Return the (X, Y) coordinate for the center point of the cell that contains the specified text.  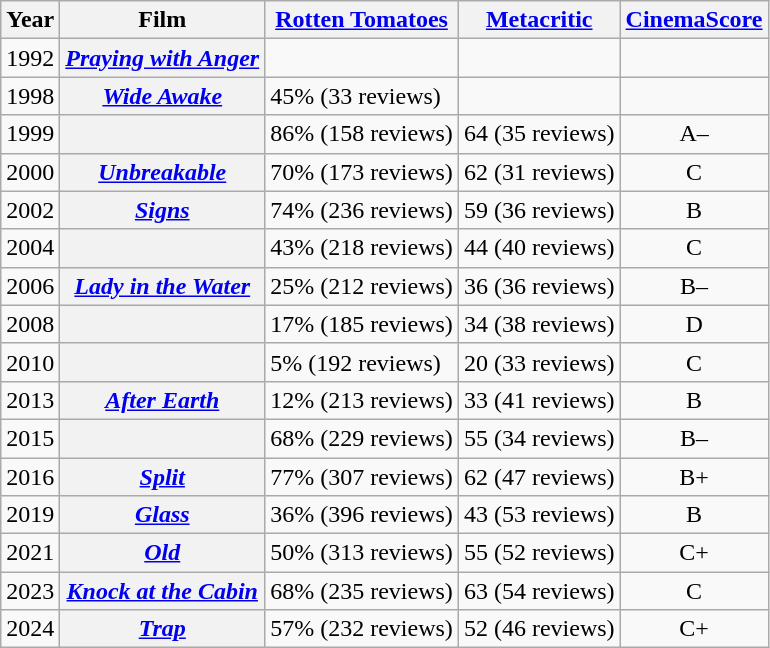
Praying with Anger (162, 58)
2016 (30, 477)
Wide Awake (162, 96)
74% (236 reviews) (362, 210)
50% (313 reviews) (362, 553)
Old (162, 553)
63 (54 reviews) (539, 591)
Glass (162, 515)
52 (46 reviews) (539, 629)
Knock at the Cabin (162, 591)
25% (212 reviews) (362, 286)
Rotten Tomatoes (362, 20)
Split (162, 477)
1992 (30, 58)
12% (213 reviews) (362, 400)
62 (47 reviews) (539, 477)
2010 (30, 362)
44 (40 reviews) (539, 248)
2023 (30, 591)
2000 (30, 172)
86% (158 reviews) (362, 134)
43 (53 reviews) (539, 515)
43% (218 reviews) (362, 248)
68% (229 reviews) (362, 438)
After Earth (162, 400)
2013 (30, 400)
2006 (30, 286)
36% (396 reviews) (362, 515)
2019 (30, 515)
B+ (694, 477)
2021 (30, 553)
64 (35 reviews) (539, 134)
59 (36 reviews) (539, 210)
Trap (162, 629)
36 (36 reviews) (539, 286)
55 (34 reviews) (539, 438)
D (694, 324)
17% (185 reviews) (362, 324)
Lady in the Water (162, 286)
20 (33 reviews) (539, 362)
Year (30, 20)
2024 (30, 629)
A– (694, 134)
33 (41 reviews) (539, 400)
68% (235 reviews) (362, 591)
Unbreakable (162, 172)
2015 (30, 438)
45% (33 reviews) (362, 96)
57% (232 reviews) (362, 629)
62 (31 reviews) (539, 172)
1999 (30, 134)
77% (307 reviews) (362, 477)
55 (52 reviews) (539, 553)
2002 (30, 210)
Metacritic (539, 20)
5% (192 reviews) (362, 362)
1998 (30, 96)
CinemaScore (694, 20)
34 (38 reviews) (539, 324)
Signs (162, 210)
2004 (30, 248)
70% (173 reviews) (362, 172)
Film (162, 20)
2008 (30, 324)
